Output the (X, Y) coordinate of the center of the cell containing the given text.  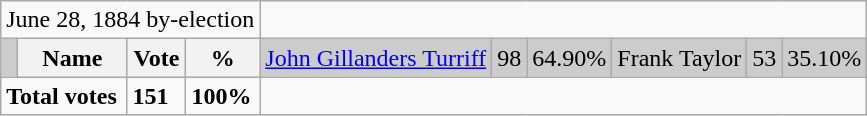
35.10% (824, 58)
Name (72, 58)
53 (764, 58)
100% (223, 96)
John Gillanders Turriff (376, 58)
June 28, 1884 by-election (130, 20)
98 (510, 58)
64.90% (570, 58)
151 (156, 96)
% (223, 58)
Frank Taylor (680, 58)
Total votes (64, 96)
Vote (156, 58)
